For the text-containing cell, return its midpoint in [X, Y] coordinate format. 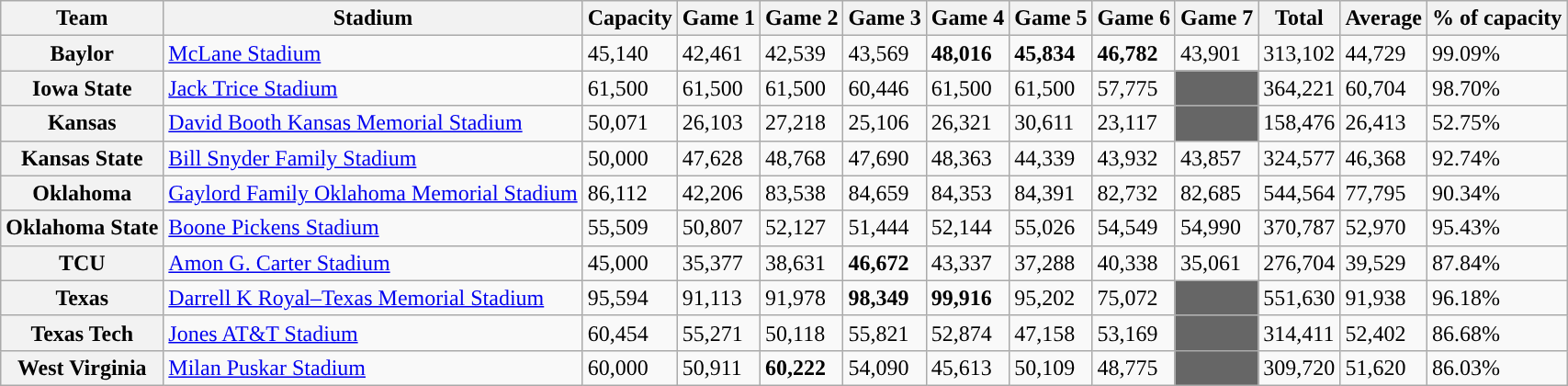
Texas [83, 298]
54,549 [1134, 228]
46,368 [1383, 158]
Team [83, 18]
Darrell K Royal–Texas Memorial Stadium [373, 298]
26,103 [718, 123]
551,630 [1299, 298]
Game 1 [718, 18]
52,970 [1383, 228]
42,206 [718, 193]
45,613 [967, 368]
91,978 [802, 298]
45,834 [1051, 53]
37,288 [1051, 263]
77,795 [1383, 193]
48,775 [1134, 368]
98,349 [885, 298]
42,461 [718, 53]
Jack Trice Stadium [373, 88]
54,990 [1216, 228]
Jones AT&T Stadium [373, 333]
Total [1299, 18]
60,000 [630, 368]
83,538 [802, 193]
50,000 [630, 158]
David Booth Kansas Memorial Stadium [373, 123]
52.75% [1496, 123]
Oklahoma [83, 193]
87.84% [1496, 263]
43,857 [1216, 158]
84,353 [967, 193]
314,411 [1299, 333]
46,672 [885, 263]
West Virginia [83, 368]
Baylor [83, 53]
91,938 [1383, 298]
Game 4 [967, 18]
86.68% [1496, 333]
309,720 [1299, 368]
82,732 [1134, 193]
40,338 [1134, 263]
Gaylord Family Oklahoma Memorial Stadium [373, 193]
75,072 [1134, 298]
95,594 [630, 298]
52,874 [967, 333]
95.43% [1496, 228]
Bill Snyder Family Stadium [373, 158]
23,117 [1134, 123]
Texas Tech [83, 333]
50,071 [630, 123]
30,611 [1051, 123]
47,690 [885, 158]
324,577 [1299, 158]
35,377 [718, 263]
52,127 [802, 228]
Amon G. Carter Stadium [373, 263]
370,787 [1299, 228]
50,118 [802, 333]
46,782 [1134, 53]
364,221 [1299, 88]
51,444 [885, 228]
55,026 [1051, 228]
84,391 [1051, 193]
55,509 [630, 228]
95,202 [1051, 298]
91,113 [718, 298]
55,271 [718, 333]
McLane Stadium [373, 53]
98.70% [1496, 88]
Milan Puskar Stadium [373, 368]
Game 7 [1216, 18]
48,016 [967, 53]
52,402 [1383, 333]
50,109 [1051, 368]
Kansas [83, 123]
26,413 [1383, 123]
60,704 [1383, 88]
Kansas State [83, 158]
43,569 [885, 53]
35,061 [1216, 263]
43,932 [1134, 158]
25,106 [885, 123]
Oklahoma State [83, 228]
42,539 [802, 53]
99.09% [1496, 53]
45,000 [630, 263]
47,158 [1051, 333]
52,144 [967, 228]
51,620 [1383, 368]
44,339 [1051, 158]
54,090 [885, 368]
99,916 [967, 298]
Game 2 [802, 18]
86.03% [1496, 368]
45,140 [630, 53]
57,775 [1134, 88]
55,821 [885, 333]
26,321 [967, 123]
% of capacity [1496, 18]
92.74% [1496, 158]
47,628 [718, 158]
313,102 [1299, 53]
48,363 [967, 158]
Boone Pickens Stadium [373, 228]
86,112 [630, 193]
38,631 [802, 263]
27,218 [802, 123]
50,911 [718, 368]
TCU [83, 263]
Capacity [630, 18]
Average [1383, 18]
50,807 [718, 228]
60,222 [802, 368]
90.34% [1496, 193]
84,659 [885, 193]
82,685 [1216, 193]
Iowa State [83, 88]
44,729 [1383, 53]
96.18% [1496, 298]
48,768 [802, 158]
43,337 [967, 263]
Stadium [373, 18]
Game 3 [885, 18]
158,476 [1299, 123]
60,454 [630, 333]
276,704 [1299, 263]
53,169 [1134, 333]
60,446 [885, 88]
39,529 [1383, 263]
Game 6 [1134, 18]
Game 5 [1051, 18]
544,564 [1299, 193]
43,901 [1216, 53]
